Determine the (x, y) coordinate at the center of the cell enclosing the given text.  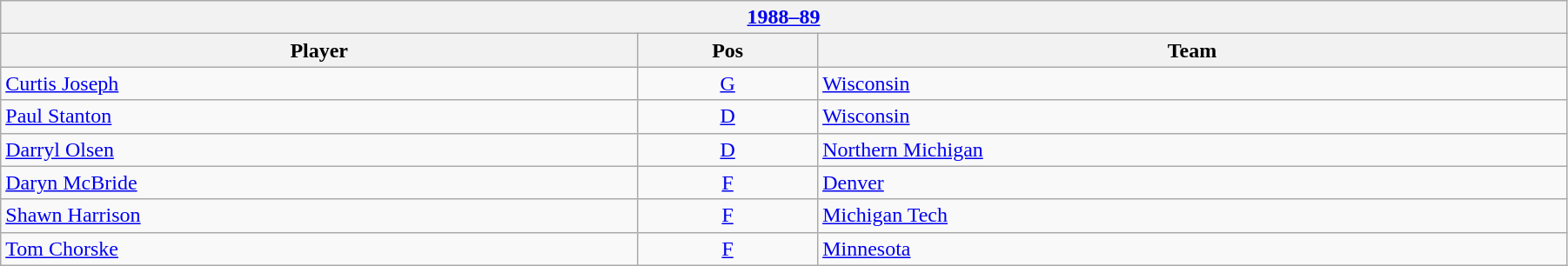
Team (1192, 50)
Daryn McBride (319, 183)
Darryl Olsen (319, 150)
Tom Chorske (319, 249)
1988–89 (784, 17)
Player (319, 50)
Paul Stanton (319, 116)
Denver (1192, 183)
Minnesota (1192, 249)
G (727, 83)
Michigan Tech (1192, 216)
Northern Michigan (1192, 150)
Shawn Harrison (319, 216)
Curtis Joseph (319, 83)
Pos (727, 50)
